Search for the cell housing the specified text and yield its [X, Y] center coordinate. 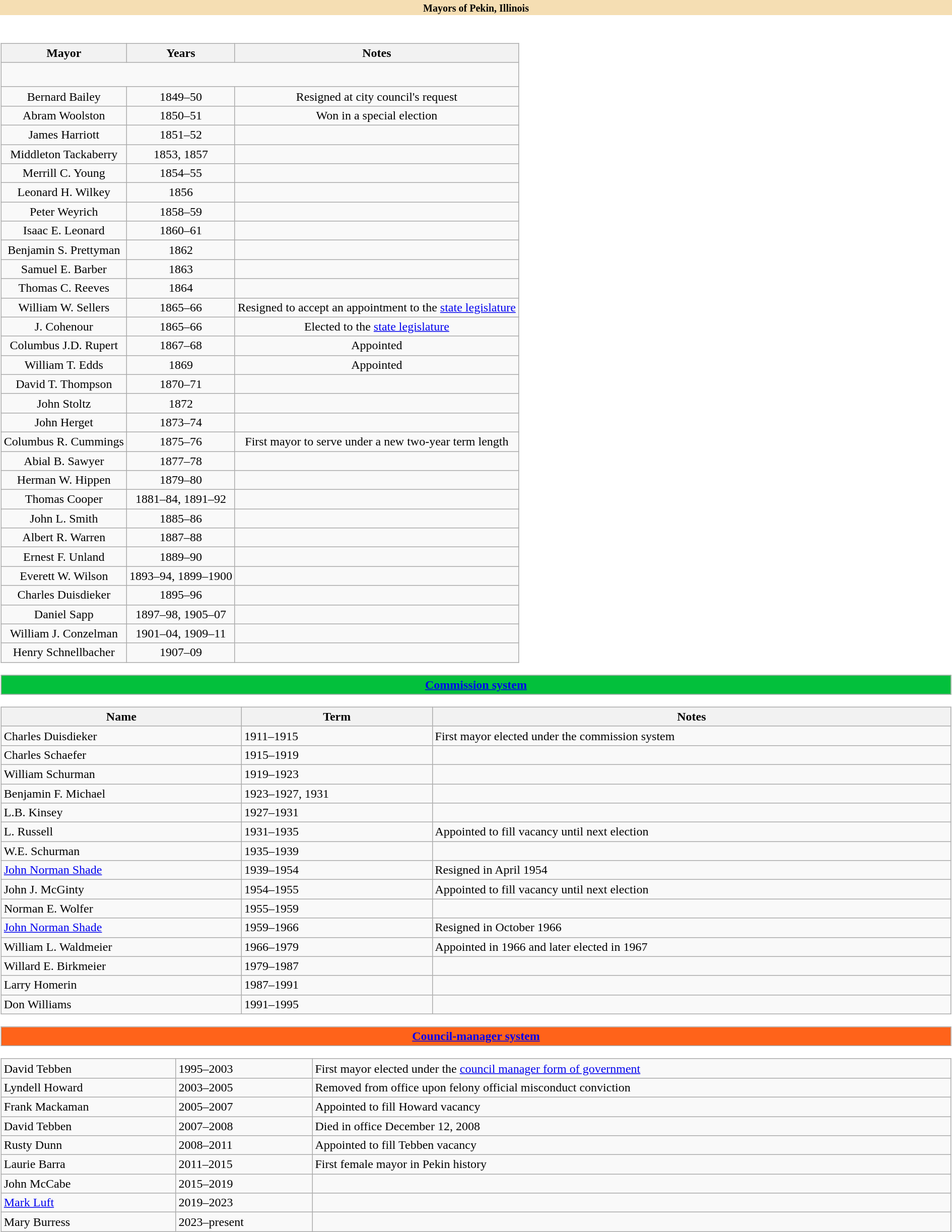
Columbus R. Cummings [63, 441]
2015–2019 [244, 1184]
2019–2023 [244, 1203]
1860–61 [180, 231]
Don Williams [121, 1004]
John L. Smith [63, 518]
1955–1959 [336, 909]
1935–1939 [336, 851]
John Stoltz [63, 403]
Charles Schaefer [121, 755]
Benjamin S. Prettyman [63, 250]
1853, 1857 [180, 154]
Mayor [63, 53]
Thomas Cooper [63, 499]
William L. Waldmeier [121, 947]
Commission system [476, 685]
J. Cohenour [63, 327]
L. Russell [121, 832]
1870–71 [180, 384]
L.B. Kinsey [121, 813]
Abram Woolston [63, 115]
1923–1927, 1931 [336, 794]
1875–76 [180, 441]
Died in office December 12, 2008 [632, 1126]
W.E. Schurman [121, 851]
1959–1966 [336, 928]
2003–2005 [244, 1087]
Laurie Barra [89, 1164]
1915–1919 [336, 755]
1987–1991 [336, 985]
Resigned at city council's request [377, 96]
Thomas C. Reeves [63, 288]
2007–2008 [244, 1126]
Resigned to accept an appointment to the state legislature [377, 307]
1901–04, 1909–11 [180, 633]
Merrill C. Young [63, 173]
Mary Burress [89, 1222]
1911–1915 [336, 736]
2005–2007 [244, 1107]
1887–88 [180, 538]
William Schurman [121, 774]
Lyndell Howard [89, 1087]
First female mayor in Pekin history [632, 1164]
Mark Luft [89, 1203]
Samuel E. Barber [63, 269]
Columbus J.D. Rupert [63, 346]
1850–51 [180, 115]
Frank Mackaman [89, 1107]
William J. Conzelman [63, 633]
1863 [180, 269]
1954–1955 [336, 889]
Everett W. Wilson [63, 576]
Henry Schnellbacher [63, 653]
1872 [180, 403]
First mayor to serve under a new two-year term length [377, 441]
1879–80 [180, 480]
1881–84, 1891–92 [180, 499]
1931–1935 [336, 832]
1869 [180, 365]
John McCabe [89, 1184]
Isaac E. Leonard [63, 231]
1885–86 [180, 518]
1862 [180, 250]
Resigned in April 1954 [692, 870]
1877–78 [180, 461]
James Harriott [63, 135]
1851–52 [180, 135]
William T. Edds [63, 365]
Leonard H. Wilkey [63, 192]
1927–1931 [336, 813]
Resigned in October 1966 [692, 928]
1897–98, 1905–07 [180, 614]
1907–09 [180, 653]
William W. Sellers [63, 307]
John Herget [63, 422]
Herman W. Hippen [63, 480]
Abial B. Sawyer [63, 461]
David T. Thompson [63, 384]
Council-manager system [476, 1036]
Term [336, 717]
Middleton Tackaberry [63, 154]
John J. McGinty [121, 889]
1864 [180, 288]
Name [121, 717]
Larry Homerin [121, 985]
Benjamin F. Michael [121, 794]
First mayor elected under the council manager form of government [632, 1068]
Elected to the state legislature [377, 327]
1858–59 [180, 212]
Willard E. Birkmeier [121, 966]
1991–1995 [336, 1004]
1893–94, 1899–1900 [180, 576]
Albert R. Warren [63, 538]
1919–1923 [336, 774]
Appointed to fill Howard vacancy [632, 1107]
Appointed to fill Tebben vacancy [632, 1145]
1895–96 [180, 595]
Peter Weyrich [63, 212]
1979–1987 [336, 966]
1867–68 [180, 346]
Ernest F. Unland [63, 557]
1854–55 [180, 173]
Won in a special election [377, 115]
1939–1954 [336, 870]
First mayor elected under the commission system [692, 736]
Years [180, 53]
2023–present [244, 1222]
Bernard Bailey [63, 96]
Appointed in 1966 and later elected in 1967 [692, 947]
Removed from office upon felony official misconduct conviction [632, 1087]
1889–90 [180, 557]
Norman E. Wolfer [121, 909]
Daniel Sapp [63, 614]
1966–1979 [336, 947]
Mayors of Pekin, Illinois [476, 8]
2011–2015 [244, 1164]
1873–74 [180, 422]
1856 [180, 192]
1995–2003 [244, 1068]
2008–2011 [244, 1145]
1849–50 [180, 96]
Rusty Dunn [89, 1145]
